Detect which cell encompasses the target text, then output its (X, Y) center coordinate. 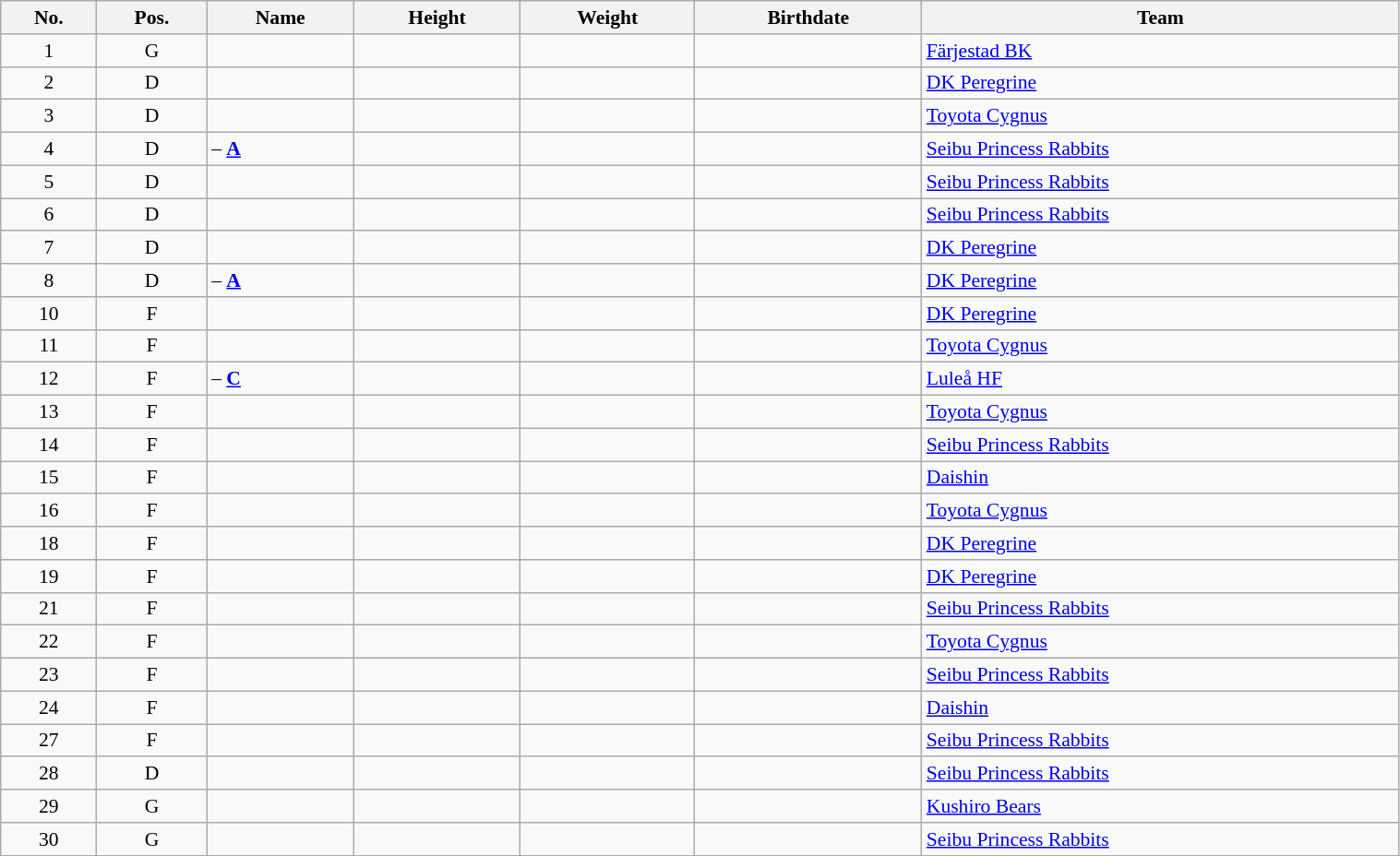
Luleå HF (1161, 379)
28 (49, 774)
27 (49, 741)
11 (49, 346)
14 (49, 445)
23 (49, 675)
8 (49, 280)
Name (281, 18)
19 (49, 577)
24 (49, 707)
5 (49, 182)
Team (1161, 18)
1 (49, 51)
4 (49, 149)
10 (49, 314)
No. (49, 18)
Kushiro Bears (1161, 806)
7 (49, 248)
Height (437, 18)
18 (49, 543)
15 (49, 478)
29 (49, 806)
22 (49, 642)
30 (49, 839)
Pos. (151, 18)
Färjestad BK (1161, 51)
12 (49, 379)
21 (49, 609)
– C (281, 379)
16 (49, 511)
Weight (607, 18)
Birthdate (808, 18)
3 (49, 116)
13 (49, 412)
6 (49, 215)
2 (49, 83)
